Search for the cell housing the specified text and yield its (X, Y) center coordinate. 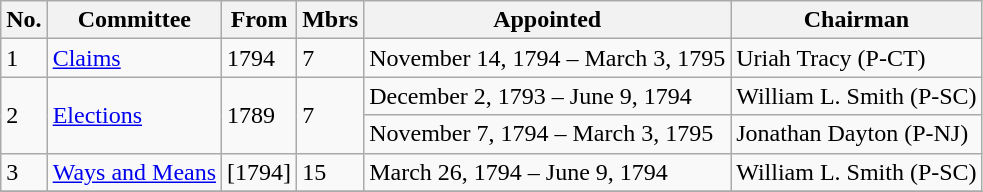
No. (24, 20)
Ways and Means (134, 172)
Elections (134, 115)
Chairman (856, 20)
[1794] (260, 172)
Mbrs (330, 20)
December 2, 1793 – June 9, 1794 (548, 96)
Claims (134, 58)
November 14, 1794 – March 3, 1795 (548, 58)
1 (24, 58)
Committee (134, 20)
1794 (260, 58)
Appointed (548, 20)
3 (24, 172)
March 26, 1794 – June 9, 1794 (548, 172)
Jonathan Dayton (P-NJ) (856, 134)
2 (24, 115)
1789 (260, 115)
15 (330, 172)
November 7, 1794 – March 3, 1795 (548, 134)
From (260, 20)
Uriah Tracy (P-CT) (856, 58)
